From the cell containing the given text, extract its center point as [x, y] coordinate. 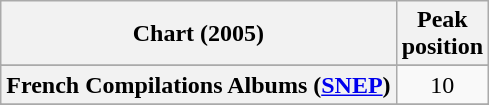
10 [442, 85]
Peakposition [442, 34]
Chart (2005) [198, 34]
French Compilations Albums (SNEP) [198, 85]
